Determine the (x, y) coordinate at the center of the cell enclosing the given text.  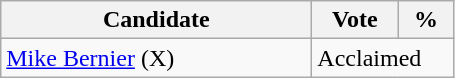
Vote (355, 20)
% (426, 20)
Candidate (156, 20)
Mike Bernier (X) (156, 58)
Acclaimed (383, 58)
